Extract the (x, y) coordinate from the center of the cell holding the provided text.  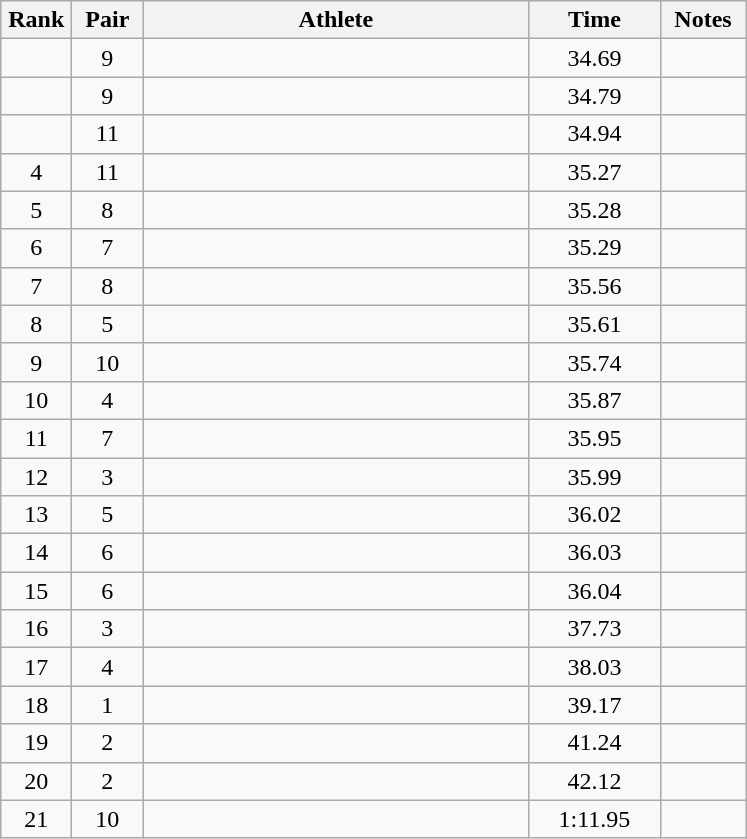
35.27 (594, 172)
1:11.95 (594, 819)
15 (36, 591)
Time (594, 20)
35.56 (594, 286)
38.03 (594, 667)
42.12 (594, 781)
21 (36, 819)
18 (36, 705)
36.03 (594, 553)
35.29 (594, 248)
Rank (36, 20)
35.28 (594, 210)
16 (36, 629)
Athlete (336, 20)
20 (36, 781)
Pair (108, 20)
34.94 (594, 134)
14 (36, 553)
35.95 (594, 438)
17 (36, 667)
19 (36, 743)
1 (108, 705)
13 (36, 515)
12 (36, 477)
35.87 (594, 400)
35.99 (594, 477)
34.79 (594, 96)
39.17 (594, 705)
41.24 (594, 743)
35.61 (594, 324)
35.74 (594, 362)
36.02 (594, 515)
Notes (703, 20)
37.73 (594, 629)
36.04 (594, 591)
34.69 (594, 58)
